For the text-containing cell, return its midpoint in (X, Y) coordinate format. 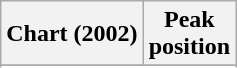
Chart (2002) (72, 34)
Peakposition (189, 34)
